Find where the given text appears and provide that cell's center as [X, Y] coordinate. 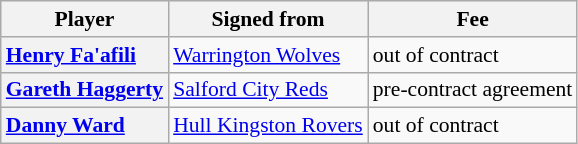
Gareth Haggerty [84, 90]
Fee [473, 19]
Hull Kingston Rovers [268, 126]
Henry Fa'afili [84, 55]
pre-contract agreement [473, 90]
Player [84, 19]
Warrington Wolves [268, 55]
Signed from [268, 19]
Salford City Reds [268, 90]
Danny Ward [84, 126]
